Scan for the cell matching the given text and deliver its (X, Y) coordinate at center. 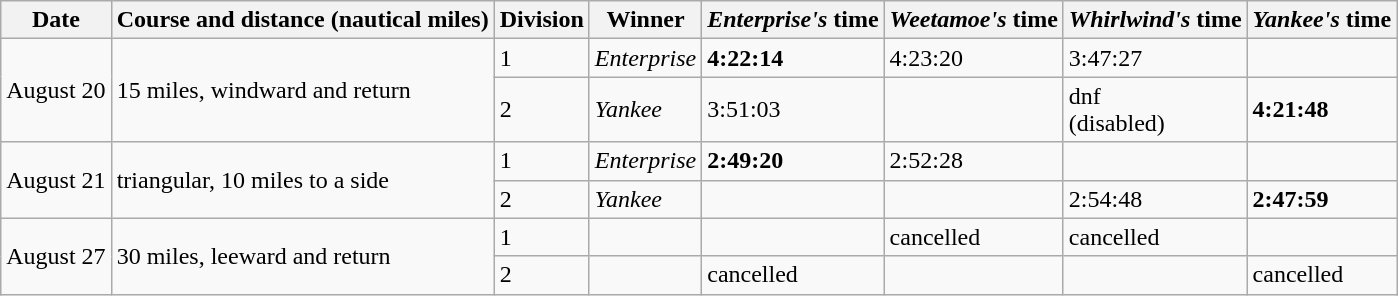
Date (56, 20)
Enterprise's time (793, 20)
Yankee's time (1322, 20)
2:47:59 (1322, 199)
dnf(disabled) (1155, 110)
2:49:20 (793, 161)
August 20 (56, 90)
Weetamoe's time (974, 20)
2:52:28 (974, 161)
30 miles, leeward and return (302, 256)
Winner (645, 20)
4:23:20 (974, 58)
August 21 (56, 180)
2:54:48 (1155, 199)
Course and distance (nautical miles) (302, 20)
August 27 (56, 256)
15 miles, windward and return (302, 90)
4:21:48 (1322, 110)
Whirlwind's time (1155, 20)
3:51:03 (793, 110)
triangular, 10 miles to a side (302, 180)
3:47:27 (1155, 58)
Division (542, 20)
4:22:14 (793, 58)
